Output the [x, y] coordinate of the center of the cell containing the given text.  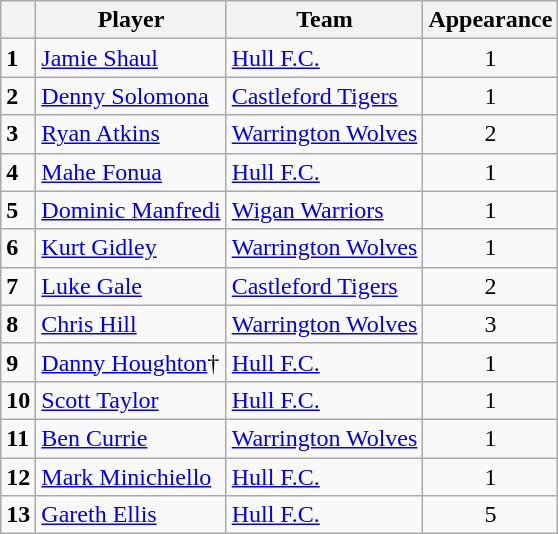
9 [18, 362]
Jamie Shaul [131, 58]
8 [18, 324]
11 [18, 438]
Scott Taylor [131, 400]
Luke Gale [131, 286]
Mark Minichiello [131, 477]
7 [18, 286]
Danny Houghton† [131, 362]
Player [131, 20]
Ben Currie [131, 438]
Team [324, 20]
10 [18, 400]
4 [18, 172]
Denny Solomona [131, 96]
Chris Hill [131, 324]
Appearance [490, 20]
Ryan Atkins [131, 134]
12 [18, 477]
Gareth Ellis [131, 515]
Dominic Manfredi [131, 210]
Mahe Fonua [131, 172]
Kurt Gidley [131, 248]
6 [18, 248]
13 [18, 515]
Wigan Warriors [324, 210]
